Search for the cell housing the specified text and yield its (X, Y) center coordinate. 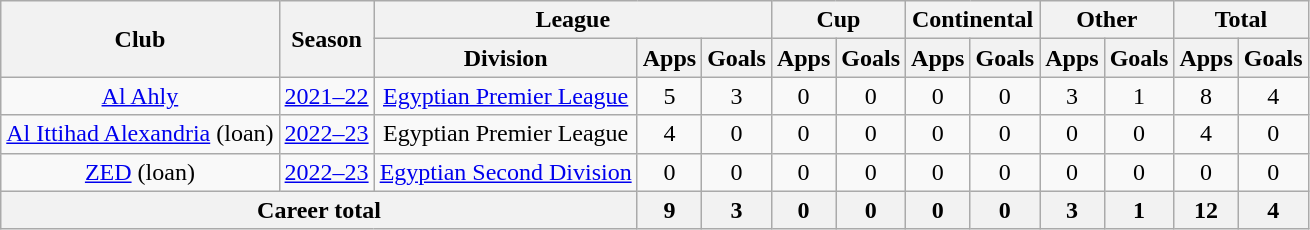
Season (326, 39)
Total (1241, 20)
Cup (838, 20)
Division (506, 58)
5 (669, 96)
9 (669, 210)
Al Ahly (140, 96)
Continental (973, 20)
Career total (319, 210)
League (572, 20)
8 (1206, 96)
12 (1206, 210)
Al Ittihad Alexandria (loan) (140, 134)
ZED (loan) (140, 172)
Club (140, 39)
Egyptian Second Division (506, 172)
Other (1107, 20)
2021–22 (326, 96)
